Determine the [x, y] coordinate at the center of the cell enclosing the given text.  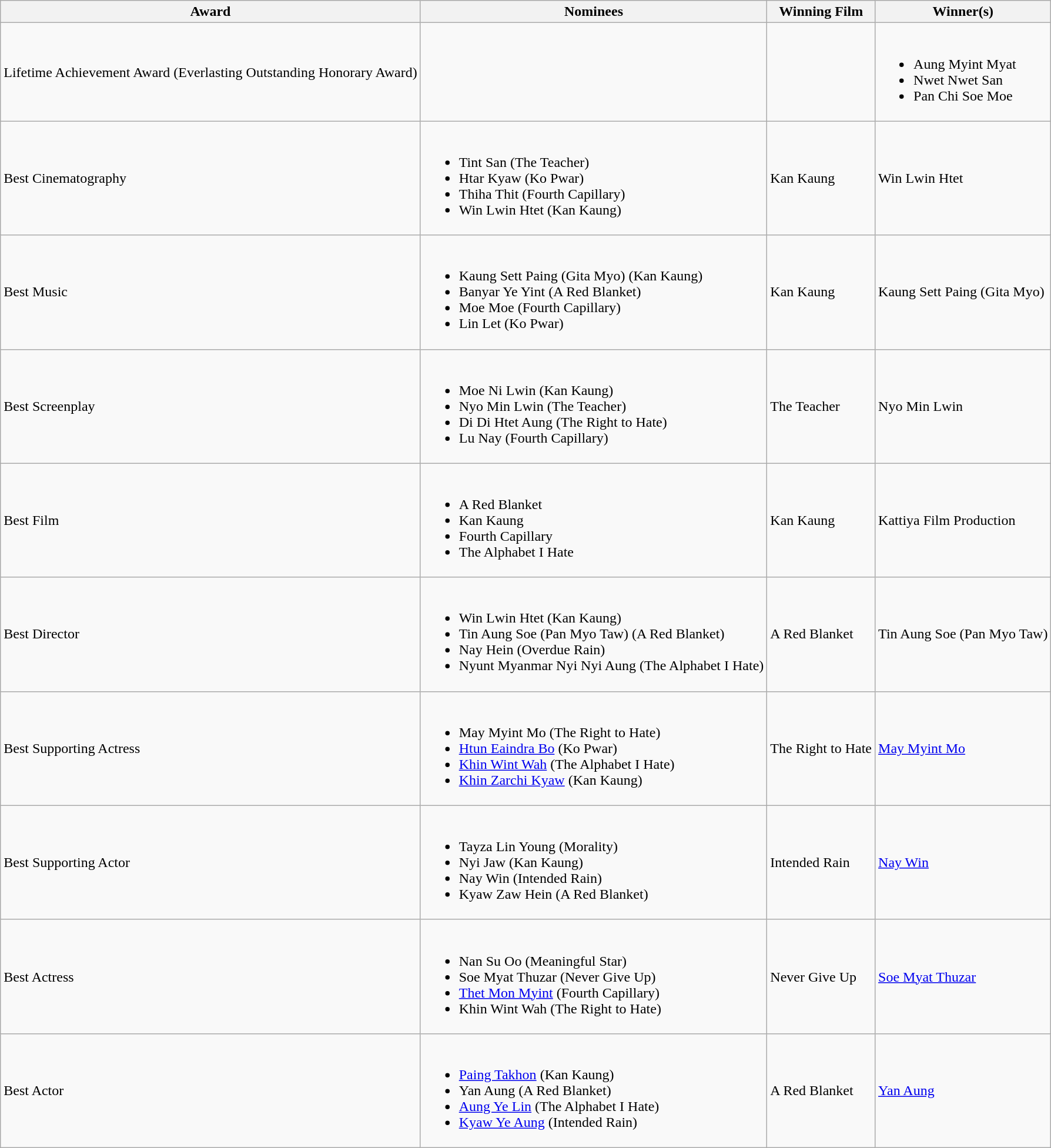
Award [210, 12]
Tayza Lin Young (Morality)Nyi Jaw (Kan Kaung)Nay Win (Intended Rain)Kyaw Zaw Hein (A Red Blanket) [594, 862]
Never Give Up [821, 976]
Best Director [210, 634]
Kaung Sett Paing (Gita Myo) (Kan Kaung)Banyar Ye Yint (A Red Blanket)Moe Moe (Fourth Capillary)Lin Let (Ko Pwar) [594, 292]
Aung Myint MyatNwet Nwet SanPan Chi Soe Moe [963, 72]
Moe Ni Lwin (Kan Kaung)Nyo Min Lwin (The Teacher)Di Di Htet Aung (The Right to Hate)Lu Nay (Fourth Capillary) [594, 406]
Tin Aung Soe (Pan Myo Taw) [963, 634]
Nyo Min Lwin [963, 406]
Paing Takhon (Kan Kaung)Yan Aung (A Red Blanket)Aung Ye Lin (The Alphabet I Hate)Kyaw Ye Aung (Intended Rain) [594, 1090]
Best Film [210, 520]
Soe Myat Thuzar [963, 976]
Win Lwin Htet [963, 178]
Nay Win [963, 862]
Best Actress [210, 976]
May Myint Mo (The Right to Hate)Htun Eaindra Bo (Ko Pwar)Khin Wint Wah (The Alphabet I Hate)Khin Zarchi Kyaw (Kan Kaung) [594, 748]
Nominees [594, 12]
A Red BlanketKan KaungFourth CapillaryThe Alphabet I Hate [594, 520]
Best Actor [210, 1090]
Winning Film [821, 12]
Kattiya Film Production [963, 520]
Best Screenplay [210, 406]
May Myint Mo [963, 748]
Kaung Sett Paing (Gita Myo) [963, 292]
Best Cinematography [210, 178]
Winner(s) [963, 12]
Intended Rain [821, 862]
Lifetime Achievement Award (Everlasting Outstanding Honorary Award) [210, 72]
Best Supporting Actor [210, 862]
The Teacher [821, 406]
The Right to Hate [821, 748]
Nan Su Oo (Meaningful Star)Soe Myat Thuzar (Never Give Up)Thet Mon Myint (Fourth Capillary)Khin Wint Wah (The Right to Hate) [594, 976]
Tint San (The Teacher)Htar Kyaw (Ko Pwar)Thiha Thit (Fourth Capillary)Win Lwin Htet (Kan Kaung) [594, 178]
Win Lwin Htet (Kan Kaung)Tin Aung Soe (Pan Myo Taw) (A Red Blanket)Nay Hein (Overdue Rain)Nyunt Myanmar Nyi Nyi Aung (The Alphabet I Hate) [594, 634]
Yan Aung [963, 1090]
Best Music [210, 292]
Best Supporting Actress [210, 748]
